From the cell containing the given text, extract its center point as (x, y) coordinate. 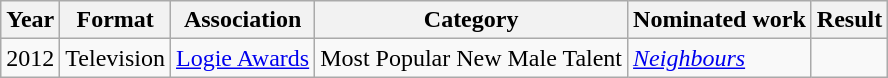
Year (30, 20)
Association (243, 20)
Television (116, 58)
2012 (30, 58)
Category (472, 20)
Nominated work (720, 20)
Most Popular New Male Talent (472, 58)
Format (116, 20)
Logie Awards (243, 58)
Neighbours (720, 58)
Result (849, 20)
